From the cell containing the given text, extract its center point as [x, y] coordinate. 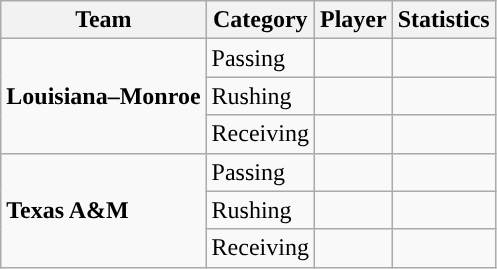
Texas A&M [104, 210]
Statistics [444, 20]
Player [353, 20]
Team [104, 20]
Category [260, 20]
Louisiana–Monroe [104, 96]
